From the cell containing the given text, extract its center point as (X, Y) coordinate. 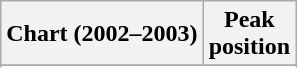
Chart (2002–2003) (102, 34)
Peakposition (249, 34)
